Detect which cell encompasses the target text, then output its (x, y) center coordinate. 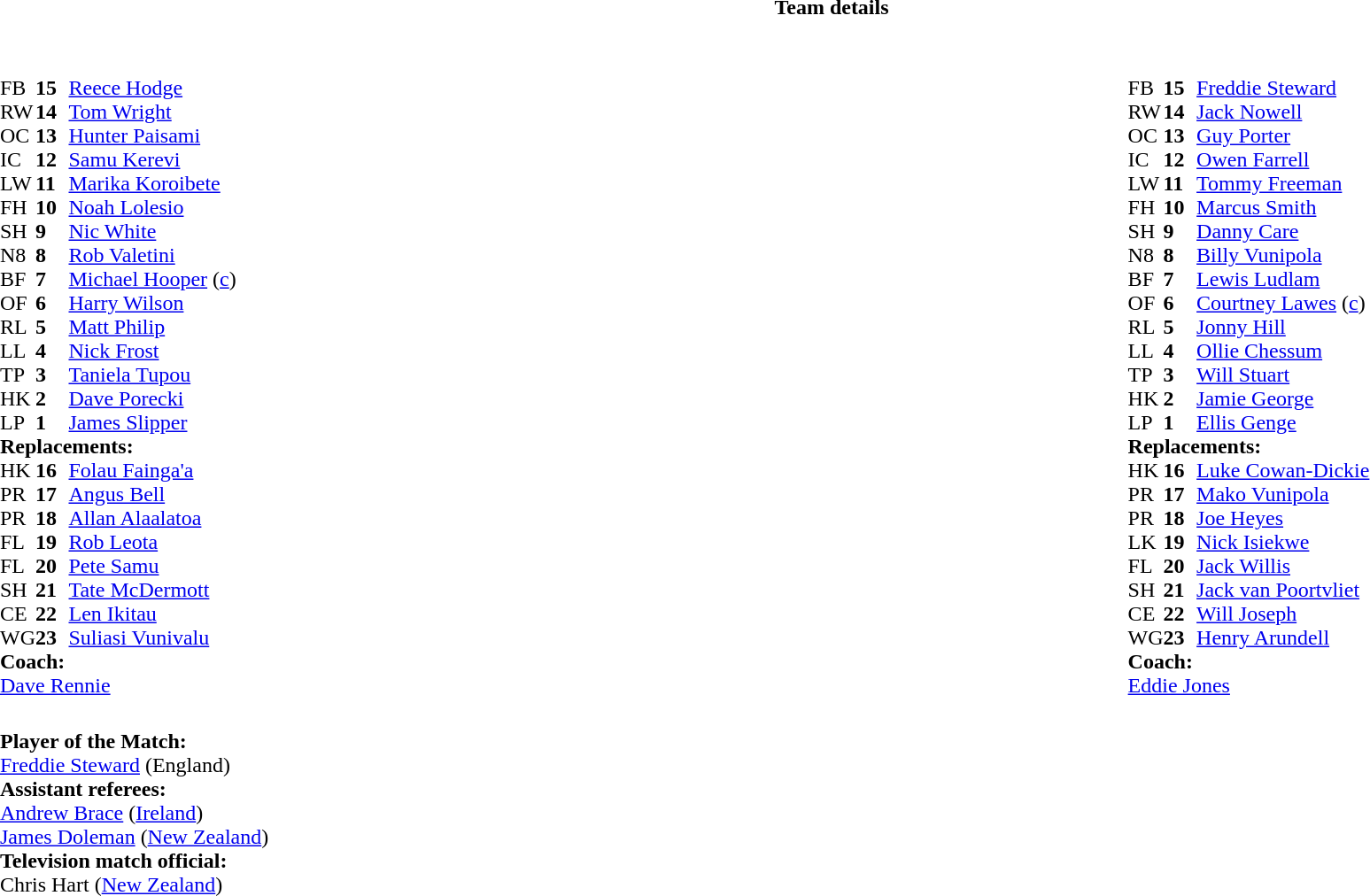
Angus Bell (152, 494)
Jack van Poortvliet (1282, 590)
Folau Fainga'a (152, 471)
Noah Lolesio (152, 207)
Billy Vunipola (1282, 255)
Ellis Genge (1282, 423)
Taniela Tupou (152, 375)
Samu Kerevi (152, 159)
Jonny Hill (1282, 328)
Danny Care (1282, 232)
Suliasi Vunivalu (152, 637)
Reece Hodge (152, 89)
Nic White (152, 232)
Dave Porecki (152, 398)
Courtney Lawes (c) (1282, 303)
Tate McDermott (152, 590)
Rob Valetini (152, 255)
Guy Porter (1282, 136)
Jack Nowell (1282, 112)
Henry Arundell (1282, 637)
Mako Vunipola (1282, 494)
Len Ikitau (152, 614)
Marika Koroibete (152, 184)
Tommy Freeman (1282, 184)
Will Joseph (1282, 614)
Allan Alaalatoa (152, 519)
Pete Samu (152, 567)
Marcus Smith (1282, 207)
James Slipper (152, 423)
Nick Frost (152, 351)
Tom Wright (152, 112)
Owen Farrell (1282, 159)
Rob Leota (152, 542)
Michael Hooper (c) (152, 280)
Dave Rennie (119, 685)
Joe Heyes (1282, 519)
Lewis Ludlam (1282, 280)
Freddie Steward (1282, 89)
Nick Isiekwe (1282, 542)
Ollie Chessum (1282, 351)
Eddie Jones (1249, 685)
Will Stuart (1282, 375)
Matt Philip (152, 328)
Harry Wilson (152, 303)
Jack Willis (1282, 567)
Hunter Paisami (152, 136)
Luke Cowan-Dickie (1282, 471)
LK (1146, 542)
Jamie George (1282, 398)
